Search for the cell housing the specified text and yield its [x, y] center coordinate. 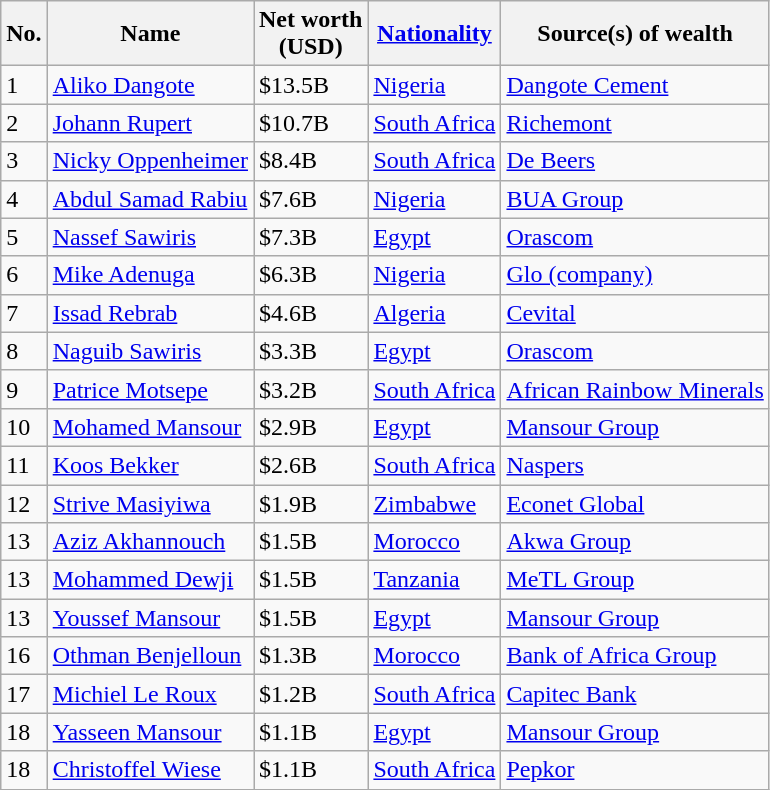
Naguib Sawiris [150, 351]
Nassef Sawiris [150, 237]
4 [24, 199]
Christoffel Wiese [150, 770]
Michiel Le Roux [150, 694]
1 [24, 85]
$7.6B [311, 199]
Strive Masiyiwa [150, 503]
7 [24, 313]
5 [24, 237]
Mohamed Mansour [150, 427]
$8.4B [311, 161]
Aliko Dangote [150, 85]
$7.3B [311, 237]
Aziz Akhannouch [150, 542]
Johann Rupert [150, 123]
Mohammed Dewji [150, 580]
Dangote Cement [635, 85]
$3.3B [311, 351]
Othman Benjelloun [150, 656]
Yasseen Mansour [150, 732]
Tanzania [434, 580]
Source(s) of wealth [635, 34]
9 [24, 389]
Pepkor [635, 770]
Bank of Africa Group [635, 656]
$2.9B [311, 427]
Name [150, 34]
$13.5B [311, 85]
Richemont [635, 123]
Youssef Mansour [150, 618]
$3.2B [311, 389]
Capitec Bank [635, 694]
$6.3B [311, 275]
$1.3B [311, 656]
Abdul Samad Rabiu [150, 199]
Nationality [434, 34]
Cevital [635, 313]
Patrice Motsepe [150, 389]
Net worth(USD) [311, 34]
$4.6B [311, 313]
3 [24, 161]
Naspers [635, 465]
8 [24, 351]
Akwa Group [635, 542]
$2.6B [311, 465]
6 [24, 275]
Koos Bekker [150, 465]
Mike Adenuga [150, 275]
16 [24, 656]
10 [24, 427]
Econet Global [635, 503]
BUA Group [635, 199]
2 [24, 123]
17 [24, 694]
MeTL Group [635, 580]
11 [24, 465]
African Rainbow Minerals [635, 389]
12 [24, 503]
$1.9B [311, 503]
Algeria [434, 313]
Glo (company) [635, 275]
De Beers [635, 161]
$1.2B [311, 694]
Zimbabwe [434, 503]
Nicky Oppenheimer [150, 161]
$10.7B [311, 123]
No. [24, 34]
Issad Rebrab [150, 313]
